Detect which cell encompasses the target text, then output its (X, Y) center coordinate. 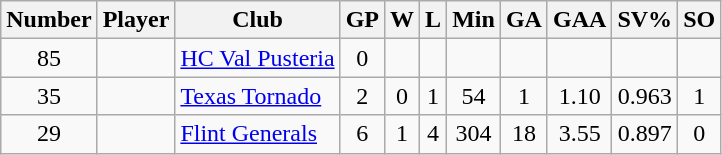
0.897 (645, 134)
35 (49, 96)
1.10 (579, 96)
4 (434, 134)
Player (136, 20)
18 (524, 134)
HC Val Pusteria (258, 58)
Min (474, 20)
6 (362, 134)
0.963 (645, 96)
SO (700, 20)
W (402, 20)
GP (362, 20)
54 (474, 96)
GA (524, 20)
304 (474, 134)
85 (49, 58)
Number (49, 20)
29 (49, 134)
Club (258, 20)
3.55 (579, 134)
L (434, 20)
Flint Generals (258, 134)
GAA (579, 20)
Texas Tornado (258, 96)
SV% (645, 20)
2 (362, 96)
